Provide the [x, y] coordinate of the cell's center where the given text is located.  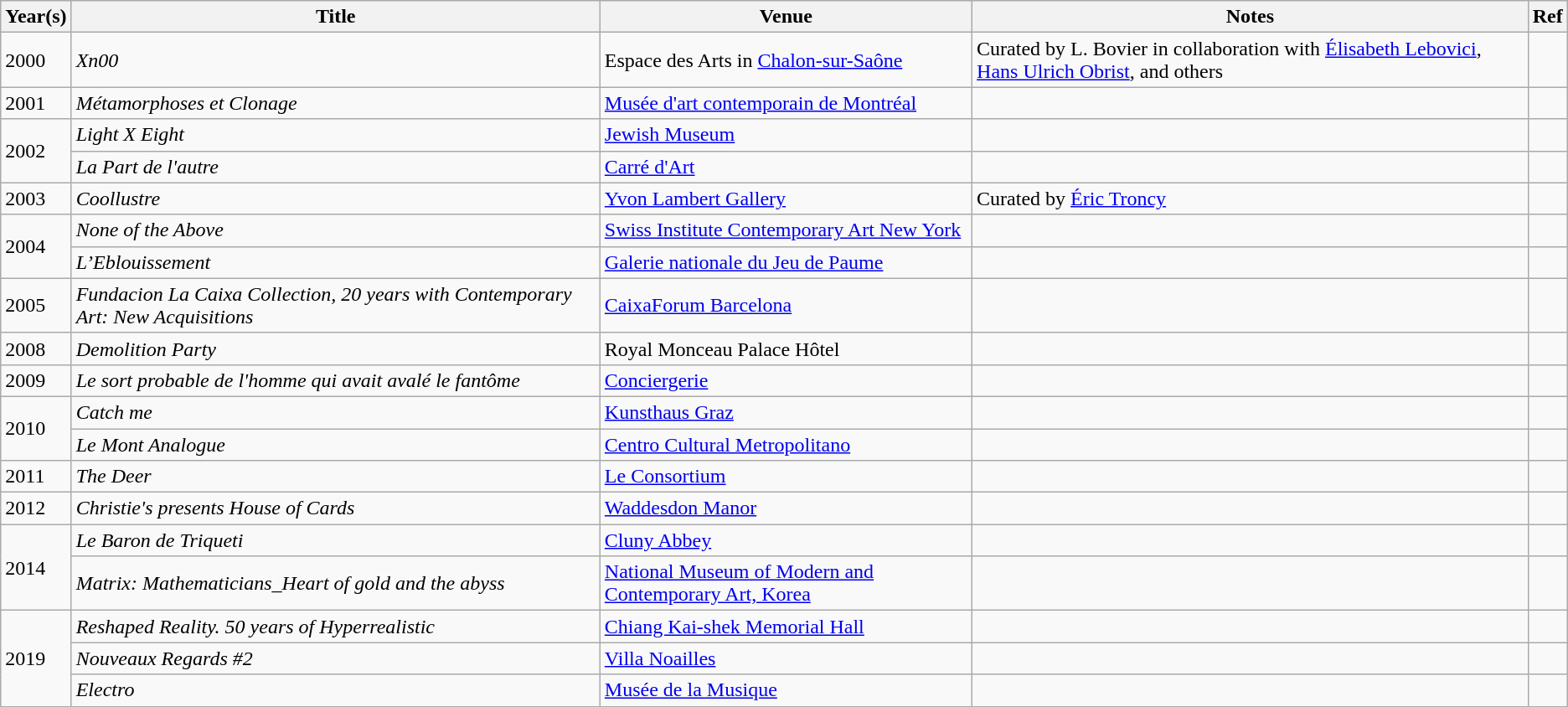
Christie's presents House of Cards [335, 508]
Chiang Kai-shek Memorial Hall [786, 627]
Year(s) [36, 17]
2001 [36, 103]
Title [335, 17]
Jewish Museum [786, 135]
Métamorphoses et Clonage [335, 103]
Yvon Lambert Gallery [786, 199]
2008 [36, 348]
2000 [36, 60]
2010 [36, 428]
2003 [36, 199]
Ref [1548, 17]
Xn00 [335, 60]
Light X Eight [335, 135]
2005 [36, 305]
None of the Above [335, 230]
The Deer [335, 477]
Musée de la Musique [786, 690]
2004 [36, 246]
Catch me [335, 412]
Electro [335, 690]
Swiss Institute Contemporary Art New York [786, 230]
2002 [36, 151]
Matrix: Mathematicians_Heart of gold and the abyss [335, 583]
2019 [36, 658]
Espace des Arts in Chalon-sur-Saône [786, 60]
Demolition Party [335, 348]
National Museum of Modern and Contemporary Art, Korea [786, 583]
2012 [36, 508]
2014 [36, 568]
Musée d'art contemporain de Montréal [786, 103]
Fundacion La Caixa Collection, 20 years with Contemporary Art: New Acquisitions [335, 305]
L’Eblouissement [335, 262]
Le Mont Analogue [335, 445]
Reshaped Reality. 50 years of Hyperrealistic [335, 627]
Villa Noailles [786, 658]
Nouveaux Regards #2 [335, 658]
Kunsthaus Graz [786, 412]
Cluny Abbey [786, 540]
Curated by L. Bovier in collaboration with Élisabeth Lebovici, Hans Ulrich Obrist, and others [1251, 60]
Royal Monceau Palace Hôtel [786, 348]
Waddesdon Manor [786, 508]
Le sort probable de l'homme qui avait avalé le fantôme [335, 380]
Carré d'Art [786, 167]
Curated by Éric Troncy [1251, 199]
Venue [786, 17]
Le Consortium [786, 477]
La Part de l'autre [335, 167]
Galerie nationale du Jeu de Paume [786, 262]
Conciergerie [786, 380]
Notes [1251, 17]
CaixaForum Barcelona [786, 305]
Le Baron de Triqueti [335, 540]
Coollustre [335, 199]
2011 [36, 477]
Centro Cultural Metropolitano [786, 445]
2009 [36, 380]
